Scan for the cell matching the given text and deliver its [x, y] coordinate at center. 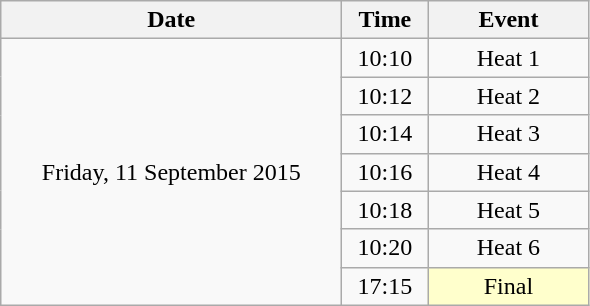
Heat 1 [508, 58]
10:12 [385, 96]
Heat 3 [508, 134]
Event [508, 20]
17:15 [385, 286]
Heat 6 [508, 248]
10:16 [385, 172]
Heat 4 [508, 172]
10:10 [385, 58]
10:18 [385, 210]
Time [385, 20]
10:14 [385, 134]
Friday, 11 September 2015 [172, 172]
Heat 5 [508, 210]
10:20 [385, 248]
Heat 2 [508, 96]
Final [508, 286]
Date [172, 20]
